Locate the cell with the specified text and output its (X, Y) center coordinate. 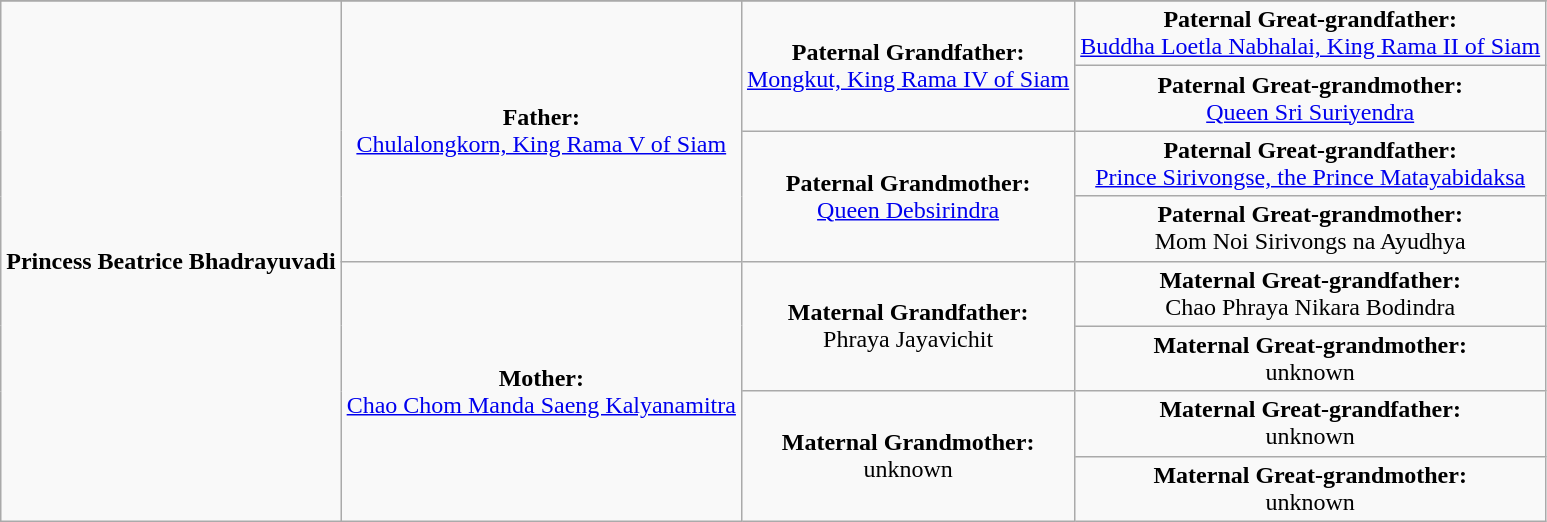
Princess Beatrice Bhadrayuvadi (171, 261)
Paternal Grandfather:Mongkut, King Rama IV of Siam (908, 66)
Father:Chulalongkorn, King Rama V of Siam (541, 131)
Paternal Great-grandmother:Mom Noi Sirivongs na Ayudhya (1310, 228)
Maternal Grandfather:Phraya Jayavichit (908, 326)
Paternal Grandmother:Queen Debsirindra (908, 196)
Paternal Great-grandmother:Queen Sri Suriyendra (1310, 98)
Maternal Great-grandfather:Chao Phraya Nikara Bodindra (1310, 294)
Mother:Chao Chom Manda Saeng Kalyanamitra (541, 391)
Maternal Great-grandfather:unknown (1310, 424)
Paternal Great-grandfather:Buddha Loetla Nabhalai, King Rama II of Siam (1310, 34)
Paternal Great-grandfather:Prince Sirivongse, the Prince Matayabidaksa (1310, 164)
Maternal Grandmother:unknown (908, 456)
